Detect which cell encompasses the target text, then output its [X, Y] center coordinate. 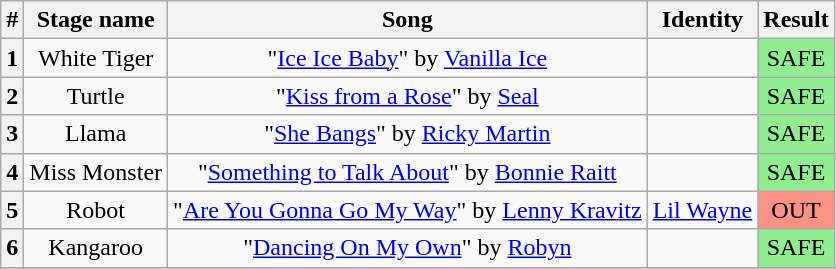
"She Bangs" by Ricky Martin [408, 134]
Miss Monster [96, 172]
OUT [796, 210]
"Kiss from a Rose" by Seal [408, 96]
Identity [702, 20]
4 [12, 172]
3 [12, 134]
6 [12, 248]
Robot [96, 210]
1 [12, 58]
5 [12, 210]
Result [796, 20]
White Tiger [96, 58]
"Something to Talk About" by Bonnie Raitt [408, 172]
2 [12, 96]
"Are You Gonna Go My Way" by Lenny Kravitz [408, 210]
Kangaroo [96, 248]
"Dancing On My Own" by Robyn [408, 248]
Llama [96, 134]
Turtle [96, 96]
Stage name [96, 20]
"Ice Ice Baby" by Vanilla Ice [408, 58]
Song [408, 20]
Lil Wayne [702, 210]
# [12, 20]
